Extract the [X, Y] coordinate from the center of the cell holding the provided text.  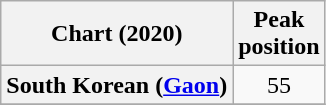
South Korean (Gaon) [117, 85]
Peakposition [279, 34]
Chart (2020) [117, 34]
55 [279, 85]
